Find where the given text appears and provide that cell's center as [X, Y] coordinate. 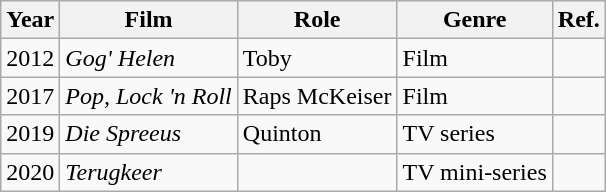
TV series [474, 134]
Die Spreeus [149, 134]
2019 [30, 134]
Quinton [317, 134]
Gog' Helen [149, 58]
Ref. [578, 20]
Raps McKeiser [317, 96]
Year [30, 20]
Terugkeer [149, 172]
Role [317, 20]
Toby [317, 58]
2017 [30, 96]
TV mini-series [474, 172]
2020 [30, 172]
Genre [474, 20]
Pop, Lock 'n Roll [149, 96]
2012 [30, 58]
